From the cell containing the given text, extract its center point as [x, y] coordinate. 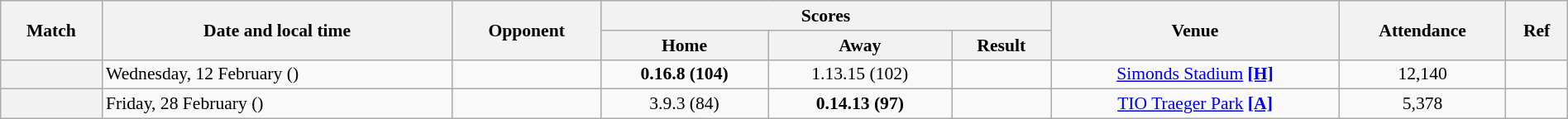
Away [860, 45]
Venue [1195, 30]
Friday, 28 February () [277, 104]
12,140 [1422, 74]
1.13.15 (102) [860, 74]
Attendance [1422, 30]
Wednesday, 12 February () [277, 74]
Scores [825, 16]
Ref [1537, 30]
5,378 [1422, 104]
TIO Traeger Park [A] [1195, 104]
Opponent [526, 30]
Simonds Stadium [H] [1195, 74]
Home [685, 45]
Match [51, 30]
3.9.3 (84) [685, 104]
0.14.13 (97) [860, 104]
Result [1002, 45]
Date and local time [277, 30]
0.16.8 (104) [685, 74]
